Return the [x, y] coordinate for the center point of the cell that contains the specified text.  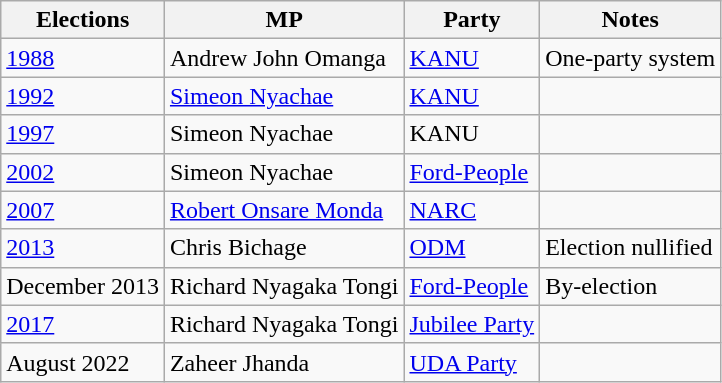
MP [284, 20]
2017 [83, 324]
2013 [83, 248]
Zaheer Jhanda [284, 362]
2007 [83, 210]
1992 [83, 96]
Elections [83, 20]
By-election [630, 286]
December 2013 [83, 286]
Jubilee Party [472, 324]
Election nullified [630, 248]
Chris Bichage [284, 248]
ODM [472, 248]
Party [472, 20]
1997 [83, 134]
Notes [630, 20]
NARC [472, 210]
1988 [83, 58]
August 2022 [83, 362]
UDA Party [472, 362]
2002 [83, 172]
Andrew John Omanga [284, 58]
Robert Onsare Monda [284, 210]
One-party system [630, 58]
